Identify which cell holds the provided text, then report its [x, y] central coordinate. 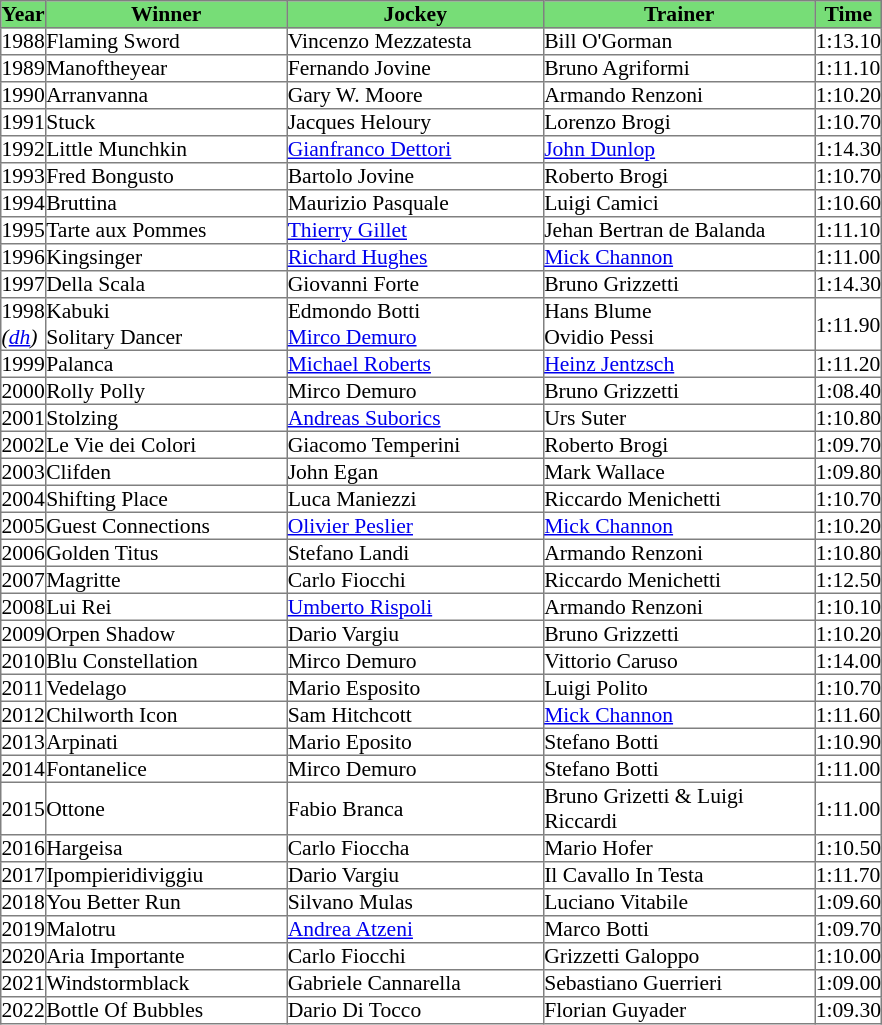
2005 [24, 526]
John Dunlop [679, 150]
2019 [24, 930]
1994 [24, 204]
1989 [24, 68]
Carlo Fioccha [415, 848]
Florian Guyader [679, 1010]
Stuck [166, 122]
2008 [24, 606]
1992 [24, 150]
2000 [24, 390]
Luigi Polito [679, 688]
Vedelago [166, 688]
1:09.30 [848, 1010]
Time [848, 14]
Vittorio Caruso [679, 660]
Richard Hughes [415, 258]
2003 [24, 472]
Chilworth Icon [166, 714]
1996 [24, 258]
Bartolo Jovine [415, 176]
2012 [24, 714]
Clifden [166, 472]
Luca Maniezzi [415, 498]
1:10.10 [848, 606]
Hans BlumeOvidio Pessi [679, 324]
Kingsinger [166, 258]
Orpen Shadow [166, 634]
Olivier Peslier [415, 526]
Michael Roberts [415, 364]
Manoftheyear [166, 68]
2002 [24, 444]
Della Scala [166, 284]
2006 [24, 552]
Dario Di Tocco [415, 1010]
Magritte [166, 580]
Ipompieridiviggiu [166, 876]
Jacques Heloury [415, 122]
1:11.60 [848, 714]
1988 [24, 42]
Maurizio Pasquale [415, 204]
1999 [24, 364]
Stolzing [166, 418]
1:10.00 [848, 956]
Silvano Mulas [415, 902]
Arranvanna [166, 96]
1:08.40 [848, 390]
You Better Run [166, 902]
1993 [24, 176]
Mario Hofer [679, 848]
1997 [24, 284]
2004 [24, 498]
1995 [24, 230]
KabukiSolitary Dancer [166, 324]
Arpinati [166, 742]
Andreas Suborics [415, 418]
2001 [24, 418]
1998(dh) [24, 324]
1:11.20 [848, 364]
2011 [24, 688]
Giacomo Temperini [415, 444]
Marco Botti [679, 930]
Tarte aux Pommes [166, 230]
Grizzetti Galoppo [679, 956]
Fabio Branca [415, 808]
2009 [24, 634]
Jockey [415, 14]
2018 [24, 902]
Sam Hitchcott [415, 714]
Le Vie dei Colori [166, 444]
Windstormblack [166, 984]
Edmondo BottiMirco Demuro [415, 324]
2015 [24, 808]
Thierry Gillet [415, 230]
1:11.90 [848, 324]
Urs Suter [679, 418]
Mario Eposito [415, 742]
Bruttina [166, 204]
1:10.50 [848, 848]
Il Cavallo In Testa [679, 876]
Stefano Landi [415, 552]
2010 [24, 660]
Little Munchkin [166, 150]
Jehan Bertran de Balanda [679, 230]
Heinz Jentzsch [679, 364]
Andrea Atzeni [415, 930]
Umberto Rispoli [415, 606]
Shifting Place [166, 498]
Fred Bongusto [166, 176]
John Egan [415, 472]
1:09.60 [848, 902]
Lorenzo Brogi [679, 122]
Trainer [679, 14]
Malotru [166, 930]
Year [24, 14]
Fernando Jovine [415, 68]
Palanca [166, 364]
Golden Titus [166, 552]
Bill O'Gorman [679, 42]
Flaming Sword [166, 42]
1990 [24, 96]
Gabriele Cannarella [415, 984]
1:09.80 [848, 472]
Lui Rei [166, 606]
Bottle Of Bubbles [166, 1010]
Sebastiano Guerrieri [679, 984]
2013 [24, 742]
Luigi Camici [679, 204]
2021 [24, 984]
1991 [24, 122]
1:11.70 [848, 876]
Fontanelice [166, 768]
Blu Constellation [166, 660]
Gianfranco Dettori [415, 150]
Guest Connections [166, 526]
Giovanni Forte [415, 284]
Hargeisa [166, 848]
Luciano Vitabile [679, 902]
1:12.50 [848, 580]
2017 [24, 876]
Mario Esposito [415, 688]
Mark Wallace [679, 472]
Bruno Agriformi [679, 68]
1:09.00 [848, 984]
Ottone [166, 808]
1:13.10 [848, 42]
Bruno Grizetti & Luigi Riccardi [679, 808]
Vincenzo Mezzatesta [415, 42]
Aria Importante [166, 956]
2007 [24, 580]
2022 [24, 1010]
2016 [24, 848]
2020 [24, 956]
2014 [24, 768]
1:10.90 [848, 742]
1:14.00 [848, 660]
1:10.60 [848, 204]
Rolly Polly [166, 390]
Winner [166, 14]
Gary W. Moore [415, 96]
